Determine the [x, y] coordinate at the center of the cell enclosing the given text.  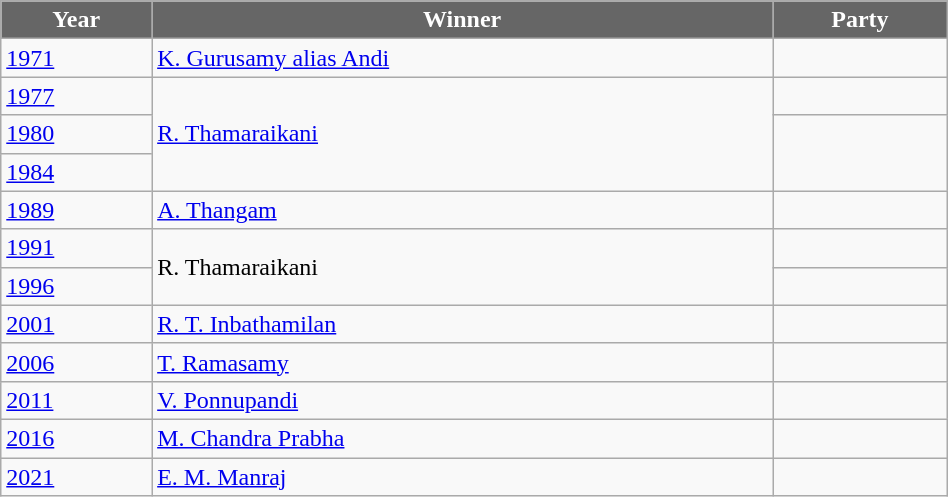
1977 [76, 96]
R. T. Inbathamilan [462, 324]
Party [860, 20]
K. Gurusamy alias Andi [462, 58]
2001 [76, 324]
Year [76, 20]
1991 [76, 248]
1980 [76, 134]
E. M. Manraj [462, 477]
T. Ramasamy [462, 362]
1984 [76, 172]
M. Chandra Prabha [462, 438]
1996 [76, 286]
2006 [76, 362]
1971 [76, 58]
V. Ponnupandi [462, 400]
Winner [462, 20]
2021 [76, 477]
2016 [76, 438]
A. Thangam [462, 210]
1989 [76, 210]
2011 [76, 400]
